Output the (X, Y) coordinate of the center of the cell containing the given text.  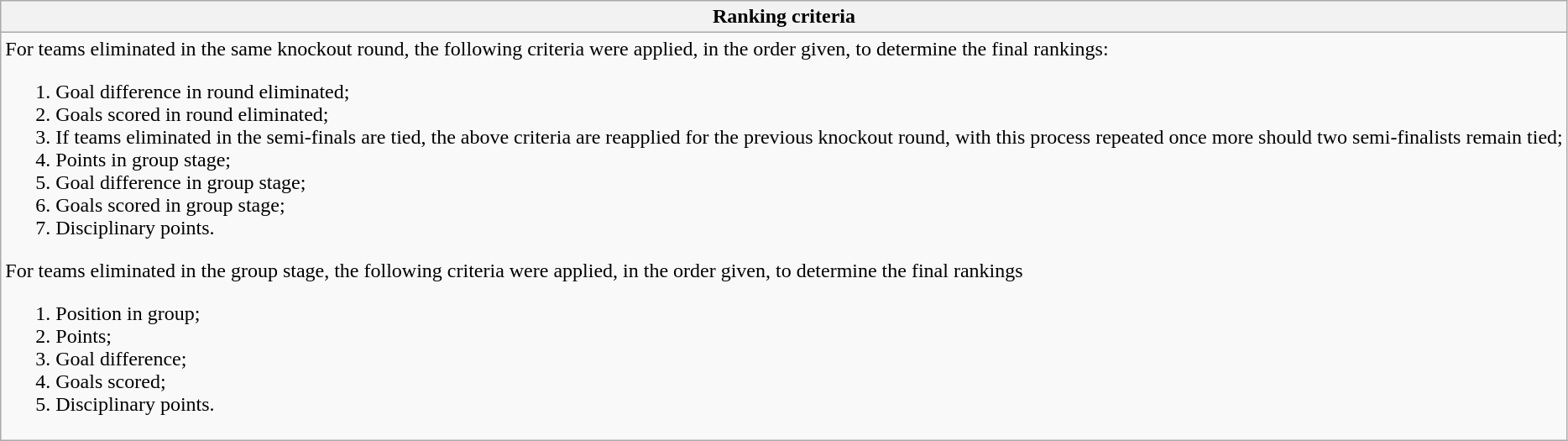
Ranking criteria (784, 17)
